Locate the cell with the specified text and output its [x, y] center coordinate. 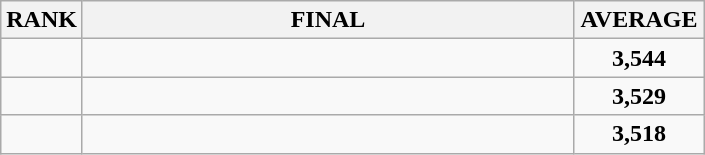
3,544 [640, 58]
3,529 [640, 96]
3,518 [640, 134]
AVERAGE [640, 20]
FINAL [328, 20]
RANK [42, 20]
